Detect which cell encompasses the target text, then output its [X, Y] center coordinate. 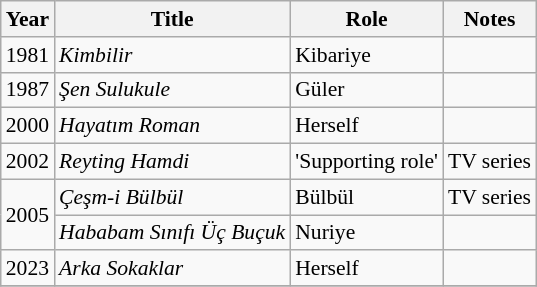
1987 [28, 90]
Hayatım Roman [172, 126]
Notes [490, 19]
2000 [28, 126]
2005 [28, 214]
Role [366, 19]
Arka Sokaklar [172, 269]
Bülbül [366, 197]
Year [28, 19]
2023 [28, 269]
Reyting Hamdi [172, 162]
'Supporting role' [366, 162]
Şen Sulukule [172, 90]
Kibariye [366, 55]
Nuriye [366, 233]
Güler [366, 90]
2002 [28, 162]
Title [172, 19]
Kimbilir [172, 55]
Çeşm-i Bülbül [172, 197]
Hababam Sınıfı Üç Buçuk [172, 233]
1981 [28, 55]
